Return [x, y] of the center of cell containing provided text 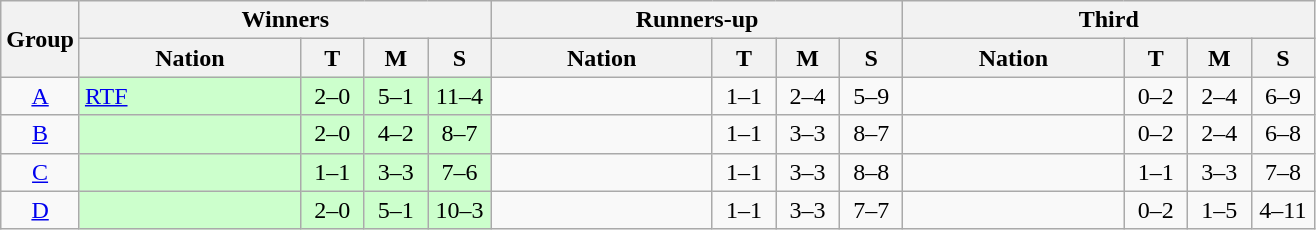
8–8 [871, 172]
C [40, 172]
Winners [285, 20]
Third [1109, 20]
RTF [190, 96]
10–3 [460, 210]
D [40, 210]
6–8 [1283, 134]
4–2 [396, 134]
Runners-up [697, 20]
5–9 [871, 96]
7–7 [871, 210]
1–5 [1220, 210]
11–4 [460, 96]
B [40, 134]
Group [40, 39]
7–6 [460, 172]
A [40, 96]
7–8 [1283, 172]
6–9 [1283, 96]
4–11 [1283, 210]
